From the cell containing the given text, extract its center point as (X, Y) coordinate. 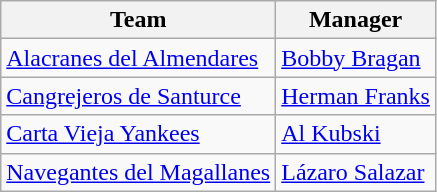
Cangrejeros de Santurce (138, 96)
Carta Vieja Yankees (138, 134)
Bobby Bragan (356, 58)
Alacranes del Almendares (138, 58)
Lázaro Salazar (356, 172)
Navegantes del Magallanes (138, 172)
Team (138, 20)
Herman Franks (356, 96)
Al Kubski (356, 134)
Manager (356, 20)
